Capture the cell that displays the provided text and extract its (X, Y) central coordinate. 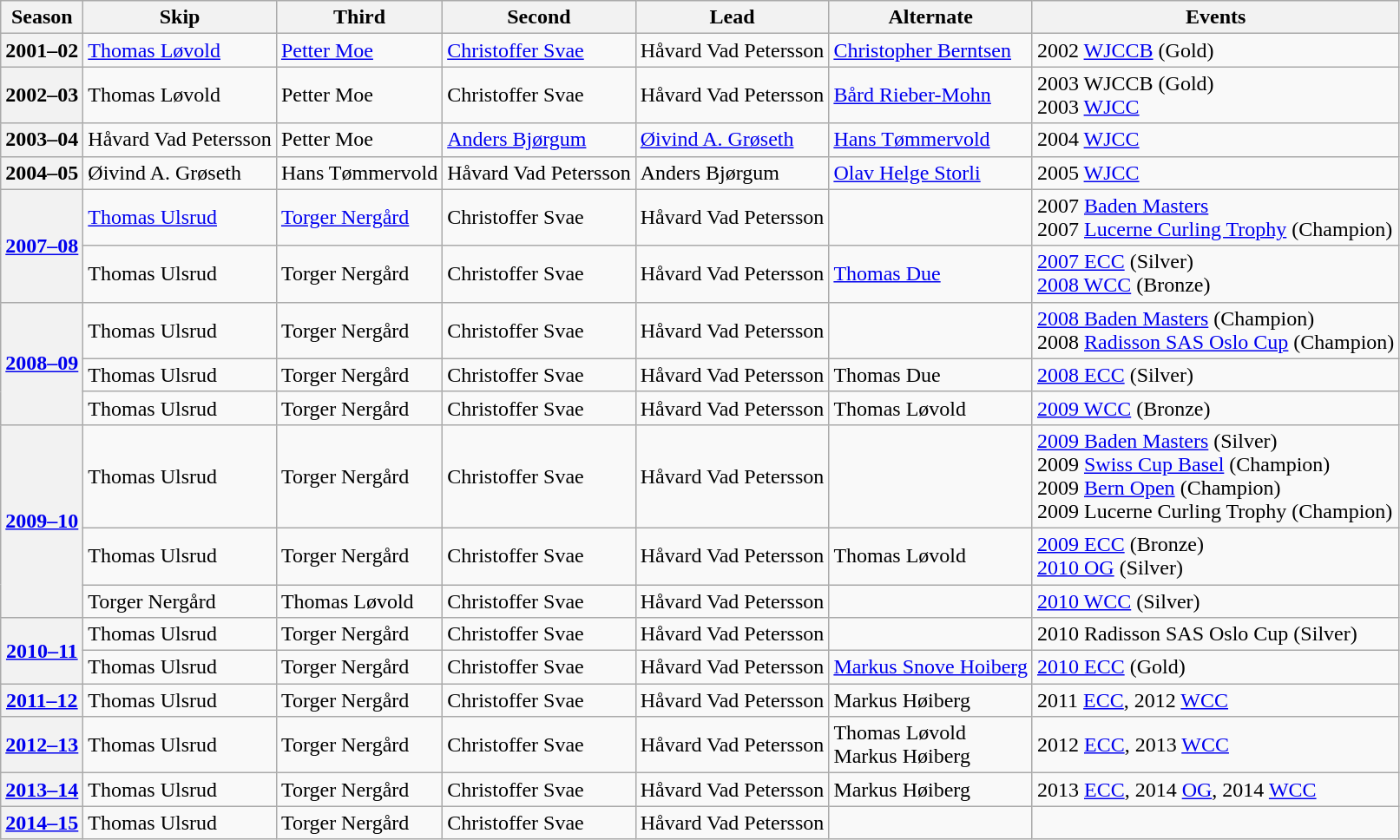
2010 ECC (Gold) (1215, 667)
2007 Baden Masters2007 Lucerne Curling Trophy (Champion) (1215, 217)
Markus Snove Hoiberg (930, 667)
2001–02 (42, 50)
2005 WJCC (1215, 173)
2002–03 (42, 95)
Bård Rieber-Mohn (930, 95)
Events (1215, 17)
Christopher Berntsen (930, 50)
2011–12 (42, 700)
Alternate (930, 17)
2008 ECC (Silver) (1215, 375)
Olav Helge Storli (930, 173)
2003 WJCCB (Gold)2003 WJCC (1215, 95)
2009–10 (42, 521)
2010 WCC (Silver) (1215, 601)
2014–15 (42, 823)
2010–11 (42, 651)
2013 ECC, 2014 OG, 2014 WCC (1215, 790)
2004 WJCC (1215, 140)
2002 WJCCB (Gold) (1215, 50)
2009 Baden Masters (Silver)2009 Swiss Cup Basel (Champion)2009 Bern Open (Champion)2009 Lucerne Curling Trophy (Champion) (1215, 476)
2009 ECC (Bronze)2010 OG (Silver) (1215, 555)
2007–08 (42, 246)
2008 Baden Masters (Champion)2008 Radisson SAS Oslo Cup (Champion) (1215, 330)
Lead (733, 17)
Third (359, 17)
2009 WCC (Bronze) (1215, 408)
2012 ECC, 2013 WCC (1215, 745)
2012–13 (42, 745)
Second (540, 17)
Skip (181, 17)
Thomas LøvoldMarkus Høiberg (930, 745)
2008–09 (42, 363)
2013–14 (42, 790)
2004–05 (42, 173)
2010 Radisson SAS Oslo Cup (Silver) (1215, 634)
Season (42, 17)
2003–04 (42, 140)
2011 ECC, 2012 WCC (1215, 700)
2007 ECC (Silver)2008 WCC (Bronze) (1215, 274)
